For the text-containing cell, return its midpoint in [x, y] coordinate format. 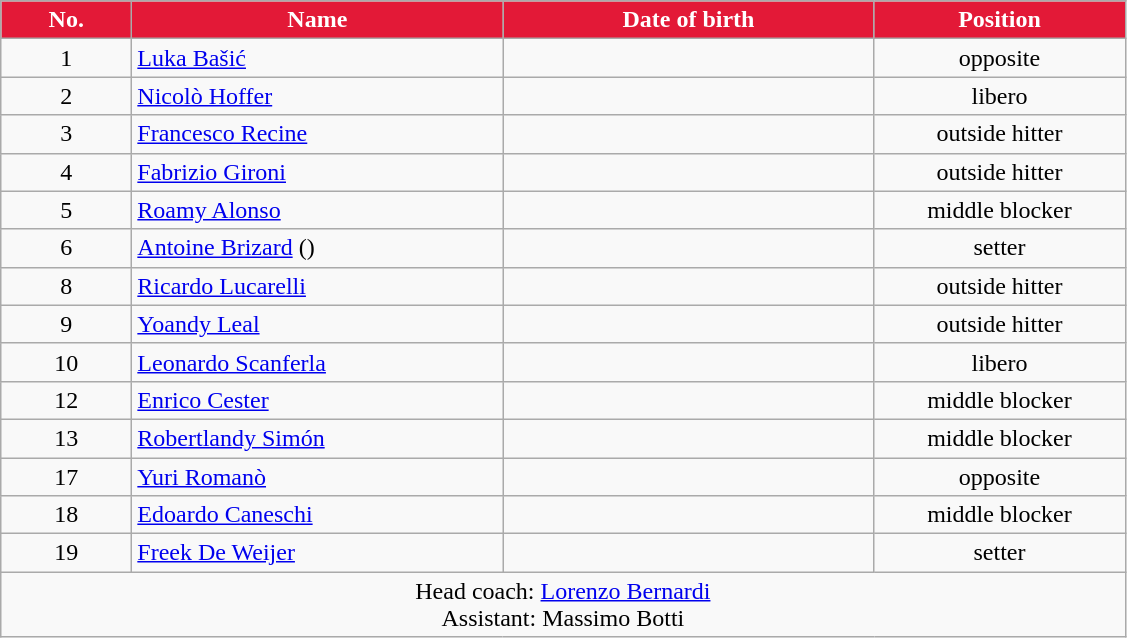
Yoandy Leal [318, 324]
18 [66, 515]
Position [1000, 20]
Fabrizio Gironi [318, 172]
Roamy Alonso [318, 210]
2 [66, 96]
Name [318, 20]
19 [66, 553]
12 [66, 400]
Antoine Brizard () [318, 248]
6 [66, 248]
4 [66, 172]
Yuri Romanò [318, 477]
5 [66, 210]
Luka Bašić [318, 58]
13 [66, 438]
Edoardo Caneschi [318, 515]
Freek De Weijer [318, 553]
Robertlandy Simón [318, 438]
9 [66, 324]
Head coach: Lorenzo BernardiAssistant: Massimo Botti [563, 604]
Enrico Cester [318, 400]
3 [66, 134]
10 [66, 362]
17 [66, 477]
Nicolò Hoffer [318, 96]
1 [66, 58]
8 [66, 286]
Leonardo Scanferla [318, 362]
No. [66, 20]
Ricardo Lucarelli [318, 286]
Date of birth [688, 20]
Francesco Recine [318, 134]
